Capture the cell that displays the provided text and extract its [X, Y] central coordinate. 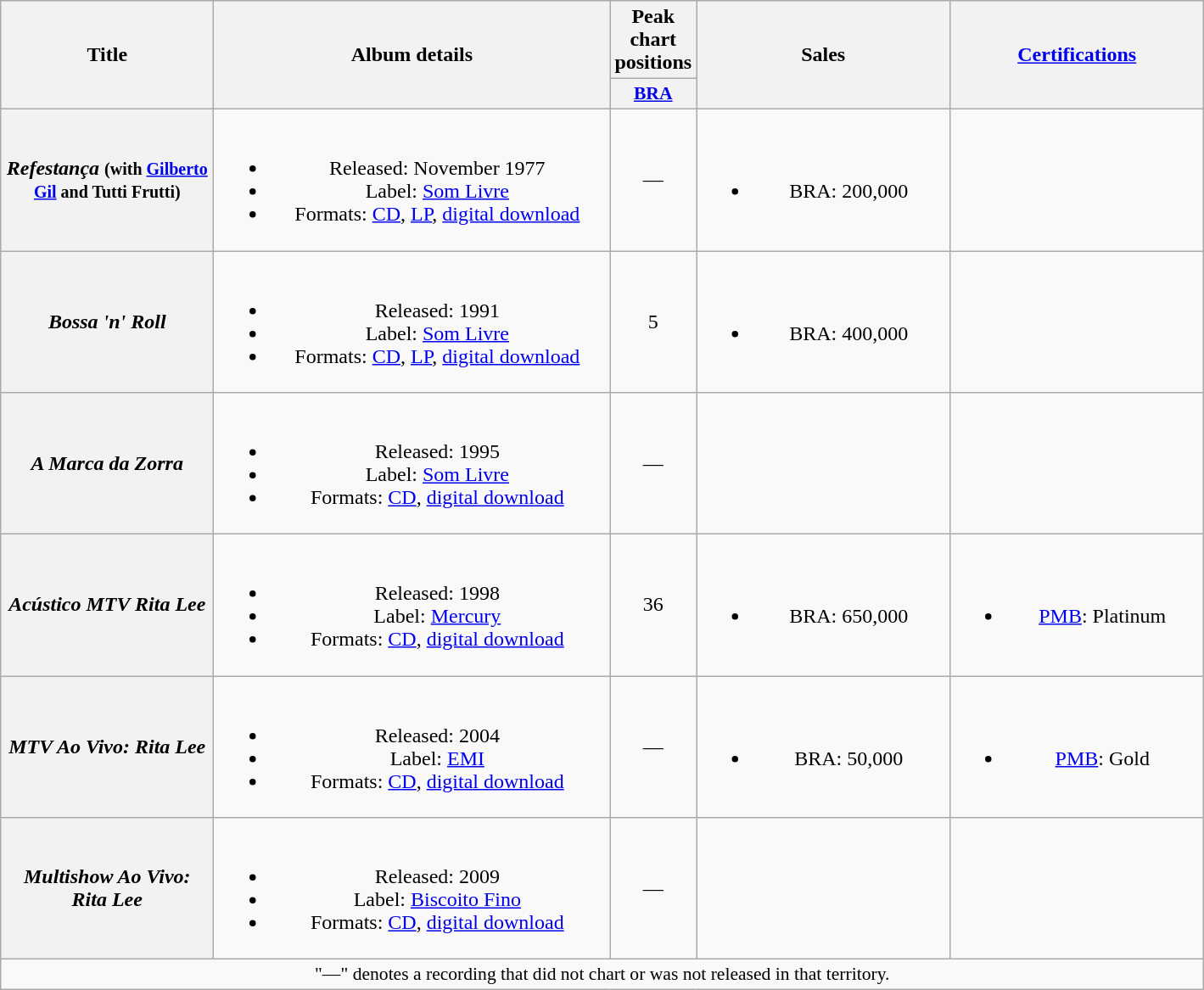
Released: 1991Label: Som LivreFormats: CD, LP, digital download [412, 322]
BRA: 200,000 [823, 180]
PMB: Gold [1078, 747]
Bossa 'n' Roll [107, 322]
Released: 2004Label: EMIFormats: CD, digital download [412, 747]
Title [107, 55]
Multishow Ao Vivo: Rita Lee [107, 889]
36 [653, 606]
BRA [653, 94]
Released: 1998Label: MercuryFormats: CD, digital download [412, 606]
Certifications [1078, 55]
5 [653, 322]
Released: 1995Label: Som LivreFormats: CD, digital download [412, 463]
MTV Ao Vivo: Rita Lee [107, 747]
Acústico MTV Rita Lee [107, 606]
BRA: 400,000 [823, 322]
Refestança (with Gilberto Gil and Tutti Frutti) [107, 180]
Peak chart positions [653, 40]
BRA: 50,000 [823, 747]
BRA: 650,000 [823, 606]
Released: 2009Label: Biscoito FinoFormats: CD, digital download [412, 889]
PMB: Platinum [1078, 606]
Released: November 1977Label: Som LivreFormats: CD, LP, digital download [412, 180]
Album details [412, 55]
"—" denotes a recording that did not chart or was not released in that territory. [602, 975]
Sales [823, 55]
A Marca da Zorra [107, 463]
